Find where the given text appears and provide that cell's center as (x, y) coordinate. 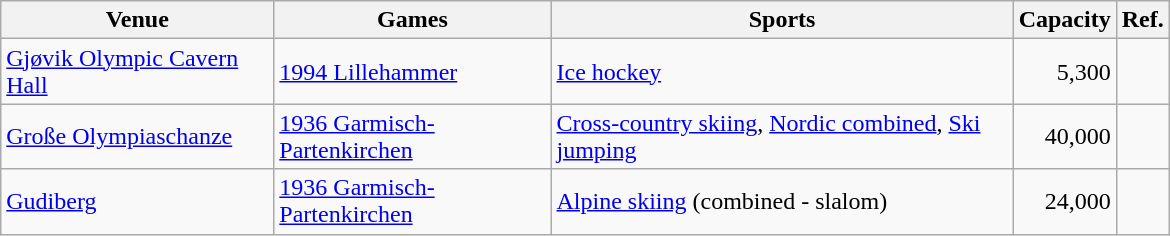
1994 Lillehammer (412, 72)
Gjøvik Olympic Cavern Hall (138, 72)
5,300 (1064, 72)
Ice hockey (782, 72)
Sports (782, 20)
Ref. (1142, 20)
Venue (138, 20)
Alpine skiing (combined - slalom) (782, 202)
Große Olympiaschanze (138, 136)
24,000 (1064, 202)
Cross-country skiing, Nordic combined, Ski jumping (782, 136)
Capacity (1064, 20)
40,000 (1064, 136)
Gudiberg (138, 202)
Games (412, 20)
